Locate the cell with the specified text and output its [x, y] center coordinate. 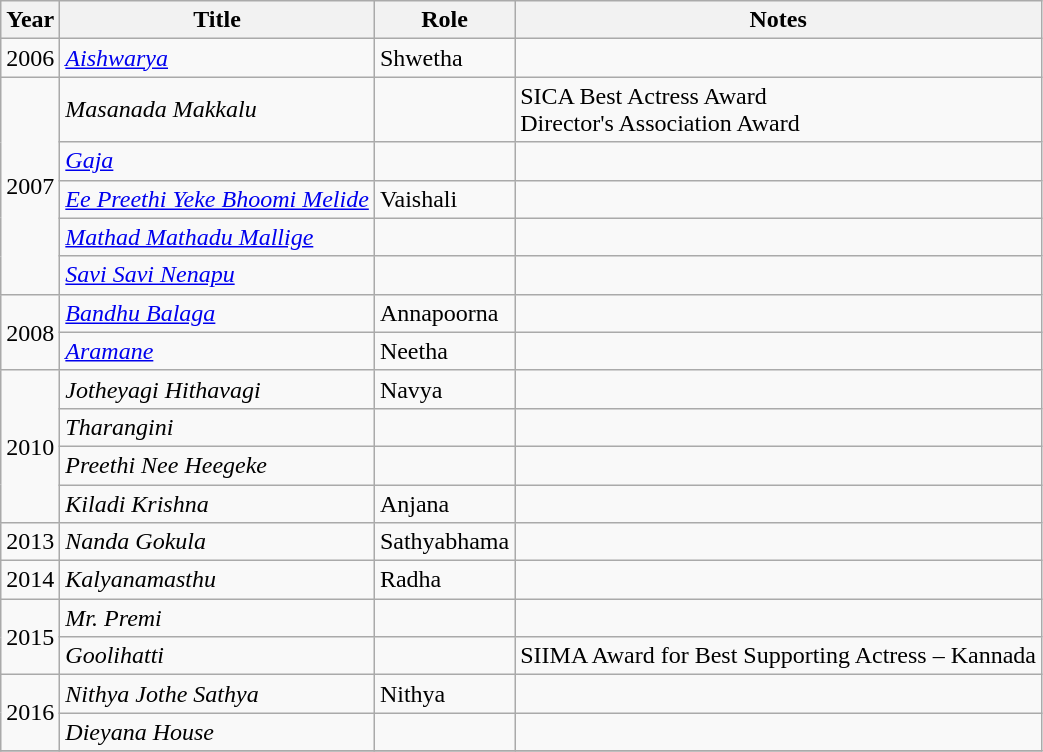
Tharangini [218, 427]
Year [30, 20]
Radha [444, 580]
Anjana [444, 503]
Nithya Jothe Sathya [218, 694]
Masanada Makkalu [218, 110]
2010 [30, 446]
2008 [30, 332]
Kiladi Krishna [218, 503]
Gaja [218, 161]
Mathad Mathadu Mallige [218, 237]
Title [218, 20]
Nithya [444, 694]
Aishwarya [218, 58]
2014 [30, 580]
Mr. Premi [218, 618]
Notes [778, 20]
Vaishali [444, 199]
Sathyabhama [444, 542]
2015 [30, 637]
Savi Savi Nenapu [218, 275]
Dieyana House [218, 732]
Kalyanamasthu [218, 580]
2013 [30, 542]
2016 [30, 713]
SICA Best Actress AwardDirector's Association Award [778, 110]
Jotheyagi Hithavagi [218, 389]
Goolihatti [218, 656]
Aramane [218, 351]
Navya [444, 389]
Shwetha [444, 58]
Preethi Nee Heegeke [218, 465]
Neetha [444, 351]
2006 [30, 58]
2007 [30, 186]
Annapoorna [444, 313]
Nanda Gokula [218, 542]
SIIMA Award for Best Supporting Actress – Kannada [778, 656]
Bandhu Balaga [218, 313]
Ee Preethi Yeke Bhoomi Melide [218, 199]
Role [444, 20]
